Capture the cell that displays the provided text and extract its (x, y) central coordinate. 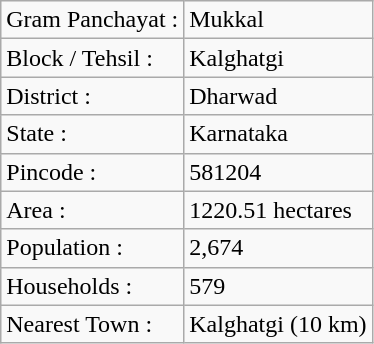
581204 (278, 172)
1220.51 hectares (278, 210)
Dharwad (278, 96)
Nearest Town : (92, 324)
Kalghatgi (278, 58)
Area : (92, 210)
Kalghatgi (10 km) (278, 324)
Gram Panchayat : (92, 20)
Mukkal (278, 20)
Karnataka (278, 134)
District : (92, 96)
Pincode : (92, 172)
Population : (92, 248)
Block / Tehsil : (92, 58)
2,674 (278, 248)
State : (92, 134)
Households : (92, 286)
579 (278, 286)
